Identify which cell holds the provided text, then report its (x, y) central coordinate. 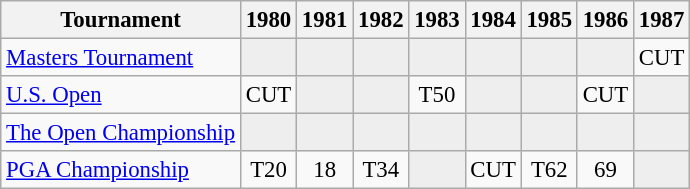
T34 (381, 170)
T62 (549, 170)
PGA Championship (121, 170)
1987 (661, 20)
The Open Championship (121, 133)
1982 (381, 20)
Tournament (121, 20)
1983 (437, 20)
69 (605, 170)
1980 (268, 20)
Masters Tournament (121, 58)
1984 (493, 20)
1981 (325, 20)
T50 (437, 95)
1986 (605, 20)
1985 (549, 20)
U.S. Open (121, 95)
T20 (268, 170)
18 (325, 170)
